Search for the cell housing the specified text and yield its (x, y) center coordinate. 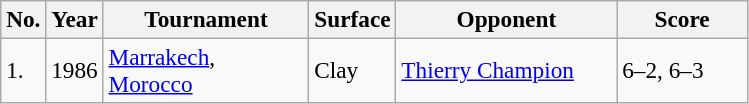
Opponent (506, 19)
No. (24, 19)
Marrakech, Morocco (206, 70)
1986 (74, 70)
Year (74, 19)
Tournament (206, 19)
Score (682, 19)
1. (24, 70)
6–2, 6–3 (682, 70)
Clay (352, 70)
Thierry Champion (506, 70)
Surface (352, 19)
